Scan for the cell matching the given text and deliver its [x, y] coordinate at center. 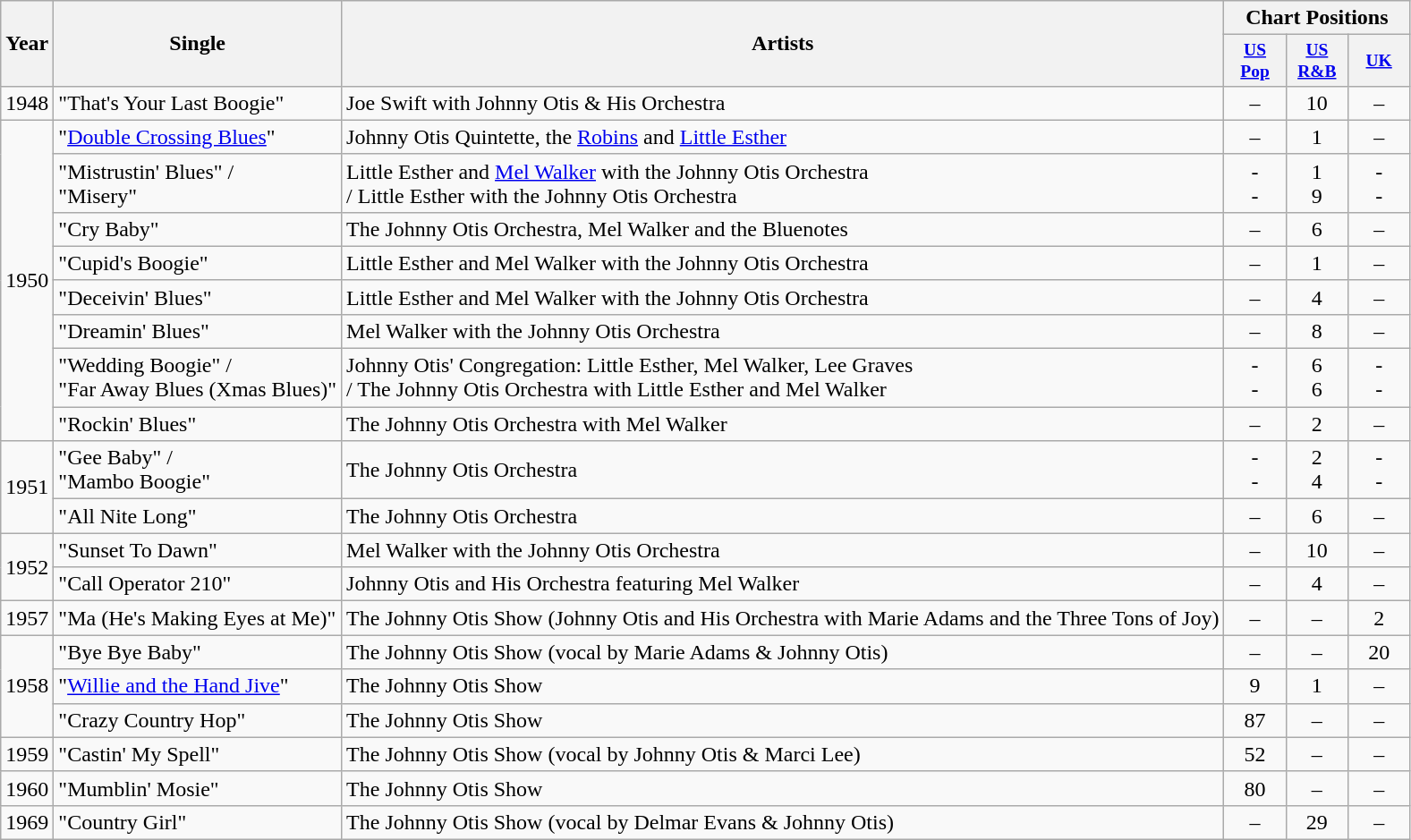
Little Esther and Mel Walker with the Johnny Otis Orchestra / Little Esther with the Johnny Otis Orchestra [783, 182]
52 [1254, 754]
"Dreamin' Blues" [198, 331]
Joe Swift with Johnny Otis & His Orchestra [783, 103]
66 [1317, 378]
"Country Girl" [198, 822]
UK [1378, 61]
"Cupid's Boogie" [198, 263]
"Cry Baby" [198, 229]
87 [1254, 720]
Single [198, 43]
"Bye Bye Baby" [198, 652]
Artists [783, 43]
1951 [27, 487]
The Johnny Otis Show (vocal by Marie Adams & Johnny Otis) [783, 652]
"Castin' My Spell" [198, 754]
"Willie and the Hand Jive" [198, 686]
"All Nite Long" [198, 516]
1958 [27, 686]
Chart Positions [1317, 18]
Year [27, 43]
1948 [27, 103]
"Deceivin' Blues" [198, 297]
1960 [27, 788]
1959 [27, 754]
The Johnny Otis Show (vocal by Johnny Otis & Marci Lee) [783, 754]
"Rockin' Blues" [198, 424]
29 [1317, 822]
1950 [27, 280]
80 [1254, 788]
"Wedding Boogie" /"Far Away Blues (Xmas Blues)" [198, 378]
"Crazy Country Hop" [198, 720]
24 [1317, 471]
"Mumblin' Mosie" [198, 788]
The Johnny Otis Orchestra, Mel Walker and the Bluenotes [783, 229]
"Gee Baby" /"Mambo Boogie" [198, 471]
Johnny Otis and His Orchestra featuring Mel Walker [783, 584]
Johnny Otis' Congregation: Little Esther, Mel Walker, Lee Graves / The Johnny Otis Orchestra with Little Esther and Mel Walker [783, 378]
The Johnny Otis Orchestra with Mel Walker [783, 424]
"Double Crossing Blues" [198, 137]
20 [1378, 652]
"Mistrustin' Blues" /"Misery" [198, 182]
1969 [27, 822]
"That's Your Last Boogie" [198, 103]
US Pop [1254, 61]
1952 [27, 567]
USR&B [1317, 61]
1957 [27, 618]
The Johnny Otis Show (Johnny Otis and His Orchestra with Marie Adams and the Three Tons of Joy) [783, 618]
19 [1317, 182]
"Ma (He's Making Eyes at Me)" [198, 618]
The Johnny Otis Show (vocal by Delmar Evans & Johnny Otis) [783, 822]
9 [1254, 686]
"Call Operator 210" [198, 584]
"Sunset To Dawn" [198, 550]
Johnny Otis Quintette, the Robins and Little Esther [783, 137]
8 [1317, 331]
